Return [X, Y] of the center of cell containing provided text 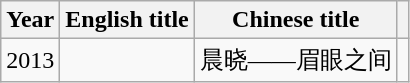
2013 [30, 60]
晨晓——眉眼之间 [296, 60]
Chinese title [296, 20]
Year [30, 20]
English title [127, 20]
